Return [x, y] of the center of cell containing provided text 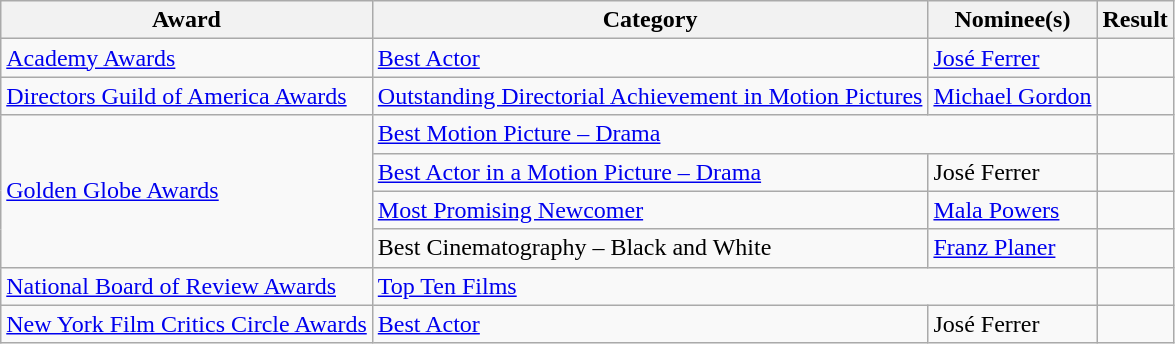
Top Ten Films [734, 286]
Result [1135, 20]
Category [650, 20]
Best Cinematography – Black and White [650, 248]
Golden Globe Awards [187, 191]
Outstanding Directorial Achievement in Motion Pictures [650, 96]
Directors Guild of America Awards [187, 96]
Mala Powers [1012, 210]
Award [187, 20]
Nominee(s) [1012, 20]
New York Film Critics Circle Awards [187, 324]
Most Promising Newcomer [650, 210]
Best Motion Picture – Drama [734, 134]
Michael Gordon [1012, 96]
Best Actor in a Motion Picture – Drama [650, 172]
Franz Planer [1012, 248]
National Board of Review Awards [187, 286]
Academy Awards [187, 58]
